Determine the (x, y) coordinate at the center of the cell enclosing the given text.  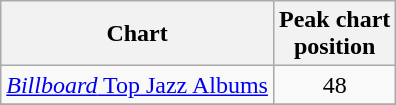
Chart (138, 34)
48 (334, 85)
Peak chartposition (334, 34)
Billboard Top Jazz Albums (138, 85)
